Identify which cell holds the provided text, then report its [X, Y] central coordinate. 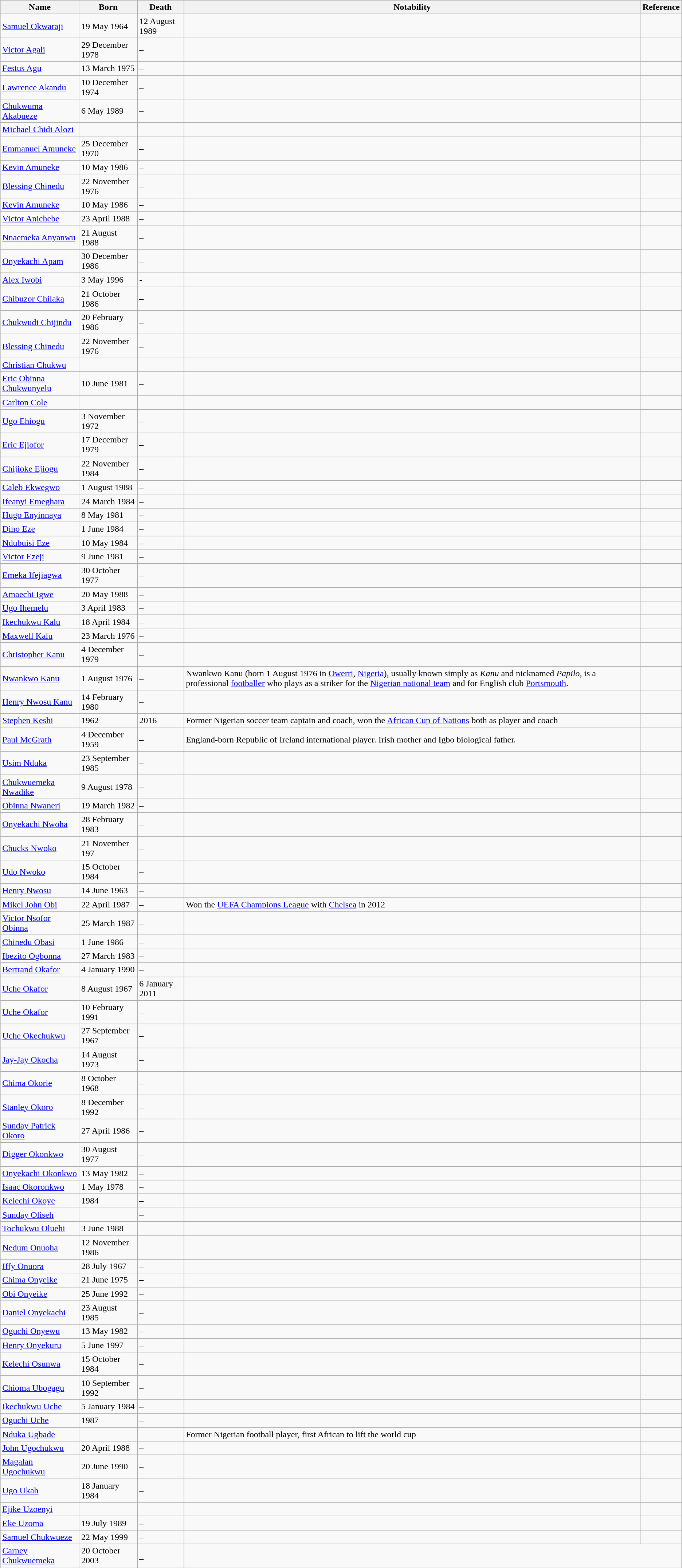
Carlton Cole [40, 402]
Henry Nwosu [40, 891]
Oguchi Onyewu [40, 1331]
Former Nigerian soccer team captain and coach, won the African Cup of Nations both as player and coach [412, 721]
Notability [412, 7]
10 May 1984 [108, 543]
25 December 1970 [108, 149]
Henry Onyekuru [40, 1345]
Born [108, 7]
Samuel Okwaraji [40, 26]
Nedum Onuoha [40, 1248]
Isaac Okoronkwo [40, 1187]
Chima Onyeike [40, 1280]
Chibuzor Chilaka [40, 299]
Onyekachi Nwoha [40, 824]
Death [161, 7]
Lawrence Akandu [40, 87]
14 February 1980 [108, 702]
John Ugochukwu [40, 1448]
25 March 1987 [108, 923]
Victor Nsofor Obinna [40, 923]
1987 [108, 1420]
Victor Anichebe [40, 218]
Reference [661, 7]
8 October 1968 [108, 1083]
8 May 1981 [108, 515]
10 June 1981 [108, 384]
Chukwuemeka Nwadike [40, 787]
8 December 1992 [108, 1107]
Tochukwu Oluehi [40, 1229]
1 June 1984 [108, 529]
1 August 1976 [108, 678]
27 September 1967 [108, 1036]
Obi Onyeike [40, 1294]
30 December 1986 [108, 261]
Ejike Uzoenyi [40, 1509]
1 August 1988 [108, 487]
22 November 1984 [108, 468]
Amaechi Igwe [40, 594]
25 June 1992 [108, 1294]
1962 [108, 721]
Jay-Jay Okocha [40, 1060]
3 May 1996 [108, 280]
5 January 1984 [108, 1406]
23 August 1985 [108, 1312]
Mikel John Obi [40, 905]
10 September 1992 [108, 1387]
10 February 1991 [108, 1012]
Stephen Keshi [40, 721]
5 June 1997 [108, 1345]
Onyekachi Apam [40, 261]
Ibezito Ogbonna [40, 956]
10 December 1974 [108, 87]
Festus Agu [40, 68]
3 November 1972 [108, 421]
19 May 1964 [108, 26]
Obinna Nwaneri [40, 805]
22 May 1999 [108, 1537]
Carney Chukwuemeka [40, 1556]
1 June 1986 [108, 942]
Digger Okonkwo [40, 1154]
30 October 1977 [108, 575]
Magalan Ugochukwu [40, 1467]
Caleb Ekwegwo [40, 487]
Chukwudi Chijindu [40, 323]
Usim Nduka [40, 763]
28 July 1967 [108, 1266]
6 May 1989 [108, 111]
2016 [161, 721]
Iffy Onuora [40, 1266]
14 August 1973 [108, 1060]
14 June 1963 [108, 891]
17 December 1979 [108, 445]
Chima Okorie [40, 1083]
Ugo Ihemelu [40, 608]
4 December 1959 [108, 739]
19 March 1982 [108, 805]
6 January 2011 [161, 988]
- [161, 280]
Samuel Chukwueze [40, 1537]
Daniel Onyekachi [40, 1312]
22 April 1987 [108, 905]
18 April 1984 [108, 622]
Christian Chukwu [40, 365]
27 March 1983 [108, 956]
Alex Iwobi [40, 280]
Hugo Enyinnaya [40, 515]
Uche Okechukwu [40, 1036]
9 June 1981 [108, 557]
23 September 1985 [108, 763]
Kelechi Osunwa [40, 1364]
21 June 1975 [108, 1280]
Henry Nwosu Kanu [40, 702]
9 August 1978 [108, 787]
19 July 1989 [108, 1523]
8 August 1967 [108, 988]
20 October 2003 [108, 1556]
Eric Obinna Chukwunyelu [40, 384]
Nwankwo Kanu [40, 678]
Eric Ejiofor [40, 445]
Name [40, 7]
_ [161, 1556]
Ikechukwu Kalu [40, 622]
1984 [108, 1201]
28 February 1983 [108, 824]
Ikechukwu Uche [40, 1406]
12 November 1986 [108, 1248]
Ugo Ukah [40, 1491]
23 March 1976 [108, 636]
Former Nigerian football player, first African to lift the world cup [412, 1434]
Chukwuma Akabueze [40, 111]
Sunday Patrick Okoro [40, 1130]
Sunday Oliseh [40, 1215]
Stanley Okoro [40, 1107]
Chinedu Obasi [40, 942]
13 March 1975 [108, 68]
24 March 1984 [108, 501]
20 May 1988 [108, 594]
Bertrand Okafor [40, 970]
27 April 1986 [108, 1130]
Ifeanyi Emeghara [40, 501]
Onyekachi Okonkwo [40, 1173]
Christopher Kanu [40, 655]
20 February 1986 [108, 323]
Maxwell Kalu [40, 636]
29 December 1978 [108, 50]
Dino Eze [40, 529]
Kelechi Okoye [40, 1201]
23 April 1988 [108, 218]
Chucks Nwoko [40, 848]
12 August 1989 [161, 26]
30 August 1977 [108, 1154]
Michael Chidi Alozi [40, 130]
20 June 1990 [108, 1467]
Eke Uzoma [40, 1523]
Ndubuisi Eze [40, 543]
18 January 1984 [108, 1491]
Nduka Ugbade [40, 1434]
1 May 1978 [108, 1187]
Chioma Ubogagu [40, 1387]
21 November 197 [108, 848]
20 April 1988 [108, 1448]
3 April 1983 [108, 608]
England-born Republic of Ireland international player. Irish mother and Igbo biological father. [412, 739]
Won the UEFA Champions League with Chelsea in 2012 [412, 905]
Oguchi Uche [40, 1420]
4 January 1990 [108, 970]
Udo Nwoko [40, 872]
Victor Ezeji [40, 557]
Emeka Ifejiagwa [40, 575]
21 October 1986 [108, 299]
Ugo Ehiogu [40, 421]
21 August 1988 [108, 237]
Chijioke Ejiogu [40, 468]
Emmanuel Amuneke [40, 149]
Paul McGrath [40, 739]
Victor Agali [40, 50]
3 June 1988 [108, 1229]
Nnaemeka Anyanwu [40, 237]
4 December 1979 [108, 655]
